Determine the [X, Y] coordinate at the center of the cell enclosing the given text.  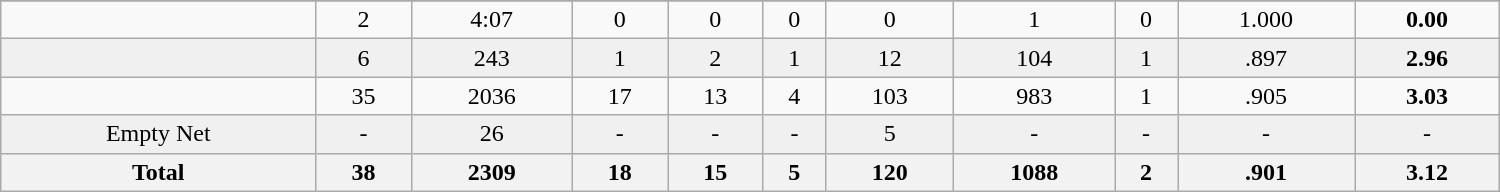
243 [492, 58]
38 [364, 172]
.897 [1266, 58]
0.00 [1428, 20]
2036 [492, 96]
2309 [492, 172]
1.000 [1266, 20]
4:07 [492, 20]
6 [364, 58]
.901 [1266, 172]
.905 [1266, 96]
18 [620, 172]
1088 [1034, 172]
26 [492, 134]
13 [716, 96]
983 [1034, 96]
4 [794, 96]
Total [158, 172]
120 [890, 172]
104 [1034, 58]
2.96 [1428, 58]
3.12 [1428, 172]
12 [890, 58]
17 [620, 96]
15 [716, 172]
35 [364, 96]
3.03 [1428, 96]
103 [890, 96]
Empty Net [158, 134]
